Capture the cell that displays the provided text and extract its [x, y] central coordinate. 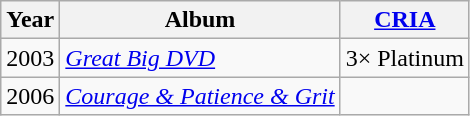
Great Big DVD [200, 58]
Year [30, 20]
Album [200, 20]
3× Platinum [404, 58]
CRIA [404, 20]
2003 [30, 58]
2006 [30, 96]
Courage & Patience & Grit [200, 96]
